Capture the cell that displays the provided text and extract its [x, y] central coordinate. 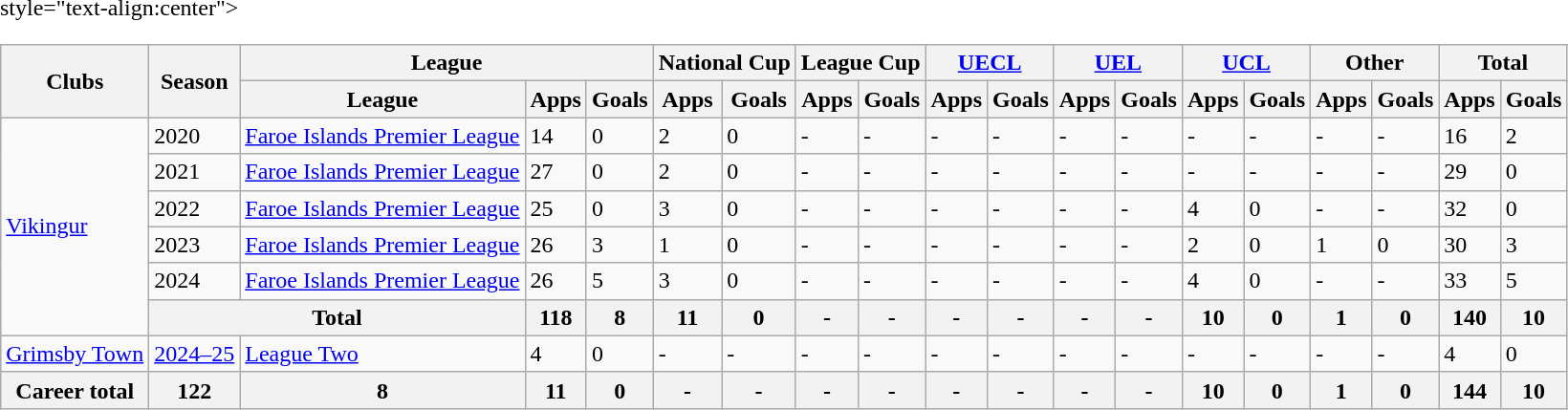
2022 [195, 208]
League Cup [860, 63]
16 [1470, 136]
29 [1470, 172]
UCL [1246, 63]
2020 [195, 136]
122 [195, 390]
144 [1470, 390]
Grimsby Town [75, 354]
2024 [195, 281]
Clubs [75, 81]
14 [555, 136]
UEL [1118, 63]
UECL [990, 63]
33 [1470, 281]
118 [555, 317]
Vikingur [75, 227]
25 [555, 208]
27 [555, 172]
Other [1375, 63]
140 [1470, 317]
2024–25 [195, 354]
32 [1470, 208]
2023 [195, 245]
Season [195, 81]
30 [1470, 245]
Career total [75, 390]
2021 [195, 172]
National Cup [725, 63]
League Two [382, 354]
